From the cell containing the given text, extract its center point as [x, y] coordinate. 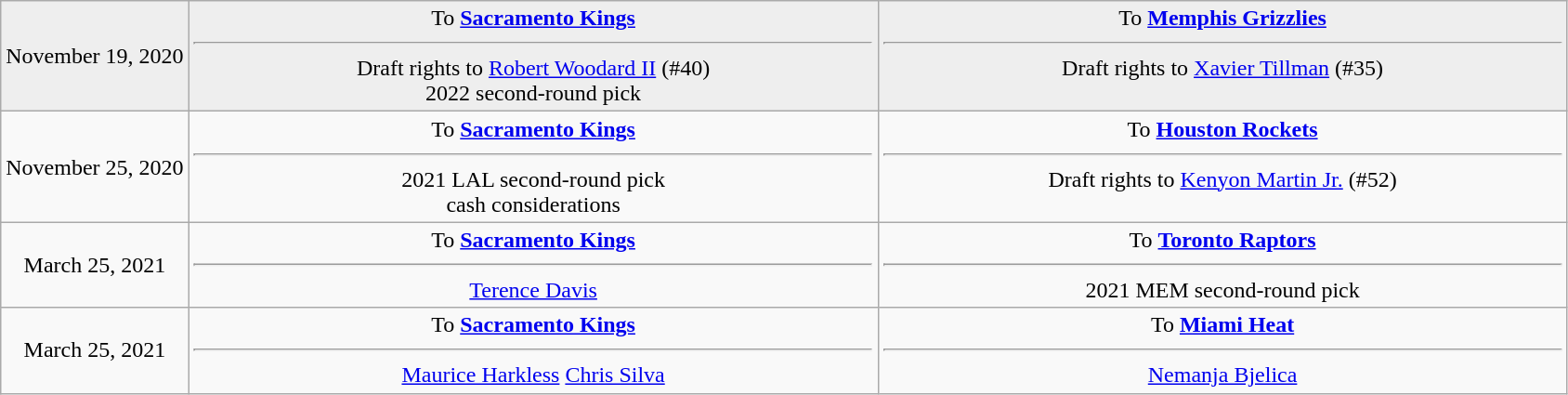
To Sacramento KingsMaurice Harkless Chris Silva [533, 350]
To Houston RocketsDraft rights to Kenyon Martin Jr. (#52) [1222, 167]
To Sacramento KingsDraft rights to Robert Woodard II (#40)2022 second-round pick [533, 56]
November 19, 2020 [95, 56]
November 25, 2020 [95, 167]
To Memphis GrizzliesDraft rights to Xavier Tillman (#35) [1222, 56]
To Sacramento KingsTerence Davis [533, 265]
To Sacramento Kings2021 LAL second-round pickcash considerations [533, 167]
To Miami HeatNemanja Bjelica [1222, 350]
To Toronto Raptors2021 MEM second-round pick [1222, 265]
